Capture the cell that displays the provided text and extract its [X, Y] central coordinate. 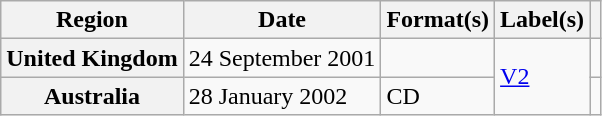
Label(s) [542, 20]
Date [282, 20]
Region [92, 20]
United Kingdom [92, 58]
28 January 2002 [282, 96]
24 September 2001 [282, 58]
Format(s) [438, 20]
Australia [92, 96]
CD [438, 96]
V2 [542, 77]
